Provide the (X, Y) coordinate of the cell's center where the given text is located.  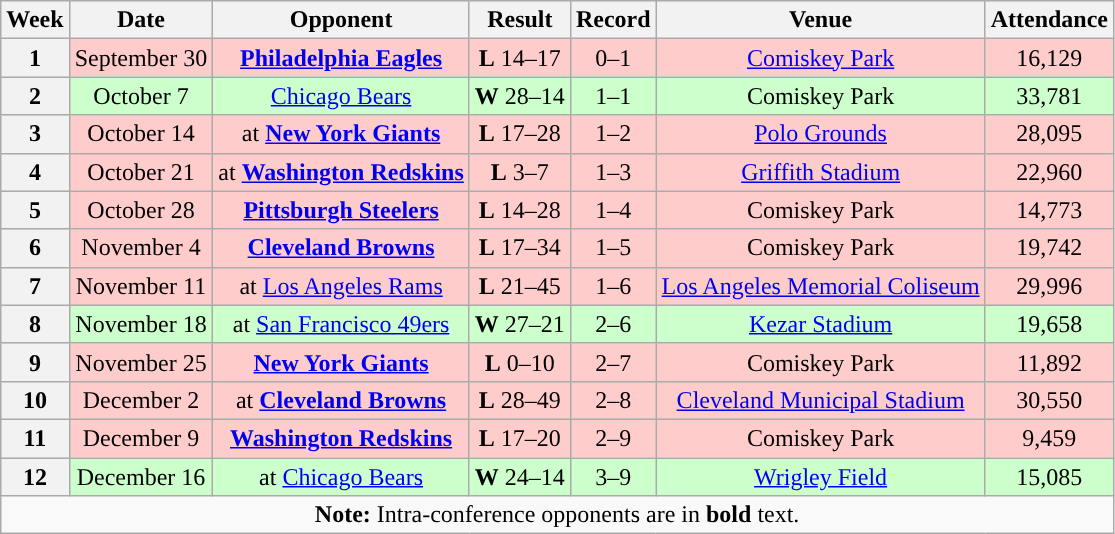
11,892 (1049, 362)
October 14 (141, 134)
at San Francisco 49ers (341, 324)
October 21 (141, 172)
October 28 (141, 210)
6 (35, 248)
1–3 (613, 172)
L 14–28 (520, 210)
at Washington Redskins (341, 172)
Result (520, 20)
2–9 (613, 438)
at Los Angeles Rams (341, 286)
28,095 (1049, 134)
Washington Redskins (341, 438)
December 16 (141, 477)
October 7 (141, 96)
Kezar Stadium (820, 324)
Week (35, 20)
5 (35, 210)
December 9 (141, 438)
L 0–10 (520, 362)
4 (35, 172)
2–7 (613, 362)
1–4 (613, 210)
L 14–17 (520, 58)
September 30 (141, 58)
Chicago Bears (341, 96)
11 (35, 438)
New York Giants (341, 362)
November 25 (141, 362)
November 18 (141, 324)
L 17–34 (520, 248)
at Cleveland Browns (341, 400)
at Chicago Bears (341, 477)
Pittsburgh Steelers (341, 210)
2–8 (613, 400)
Record (613, 20)
Griffith Stadium (820, 172)
3–9 (613, 477)
14,773 (1049, 210)
December 2 (141, 400)
L 3–7 (520, 172)
33,781 (1049, 96)
Philadelphia Eagles (341, 58)
19,658 (1049, 324)
L 28–49 (520, 400)
Cleveland Municipal Stadium (820, 400)
at New York Giants (341, 134)
9 (35, 362)
Wrigley Field (820, 477)
19,742 (1049, 248)
Attendance (1049, 20)
W 27–21 (520, 324)
15,085 (1049, 477)
W 24–14 (520, 477)
2 (35, 96)
Cleveland Browns (341, 248)
16,129 (1049, 58)
Venue (820, 20)
L 17–20 (520, 438)
Polo Grounds (820, 134)
30,550 (1049, 400)
1–2 (613, 134)
L 17–28 (520, 134)
10 (35, 400)
1 (35, 58)
1–6 (613, 286)
0–1 (613, 58)
Date (141, 20)
29,996 (1049, 286)
2–6 (613, 324)
3 (35, 134)
November 11 (141, 286)
L 21–45 (520, 286)
W 28–14 (520, 96)
8 (35, 324)
1–5 (613, 248)
Opponent (341, 20)
9,459 (1049, 438)
November 4 (141, 248)
1–1 (613, 96)
22,960 (1049, 172)
7 (35, 286)
Los Angeles Memorial Coliseum (820, 286)
12 (35, 477)
Note: Intra-conference opponents are in bold text. (558, 515)
